From the cell containing the given text, extract its center point as (x, y) coordinate. 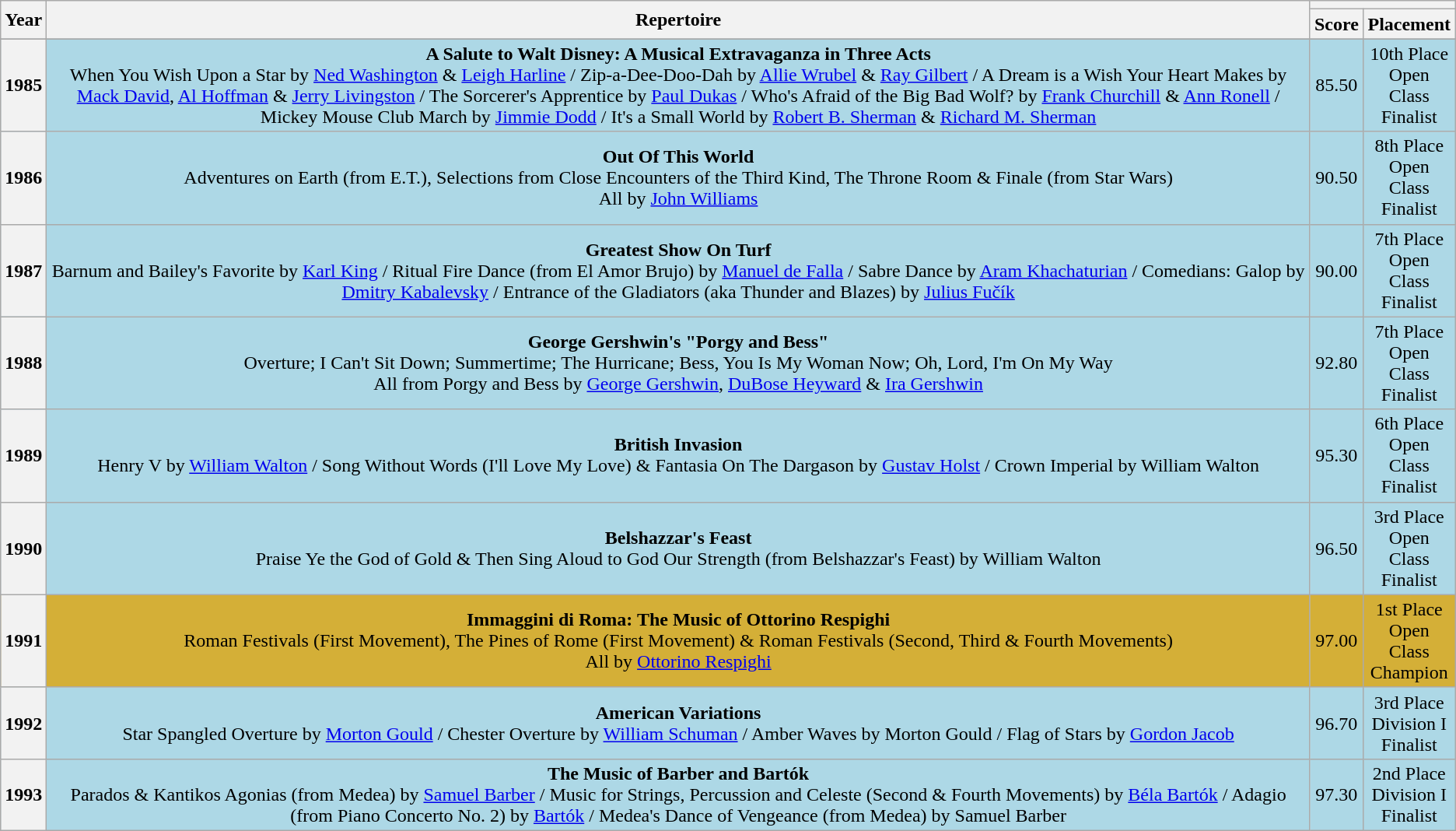
Score (1336, 24)
Belshazzar's FeastPraise Ye the God of Gold & Then Sing Aloud to God Our Strength (from Belshazzar's Feast) by William Walton (678, 548)
1st PlaceOpen ClassChampion (1409, 641)
97.30 (1336, 794)
Repertoire (678, 20)
2nd PlaceDivision IFinalist (1409, 794)
1985 (23, 86)
97.00 (1336, 641)
1990 (23, 548)
3rd PlaceDivision IFinalist (1409, 723)
95.30 (1336, 456)
Placement (1409, 24)
85.50 (1336, 86)
3rd PlaceOpen ClassFinalist (1409, 548)
6th PlaceOpen ClassFinalist (1409, 456)
96.70 (1336, 723)
92.80 (1336, 363)
1988 (23, 363)
10th PlaceOpen ClassFinalist (1409, 86)
Year (23, 20)
1989 (23, 456)
1991 (23, 641)
90.00 (1336, 271)
1993 (23, 794)
96.50 (1336, 548)
1987 (23, 271)
8th PlaceOpen ClassFinalist (1409, 177)
1986 (23, 177)
90.50 (1336, 177)
1992 (23, 723)
